Locate the cell with the specified text and output its (X, Y) center coordinate. 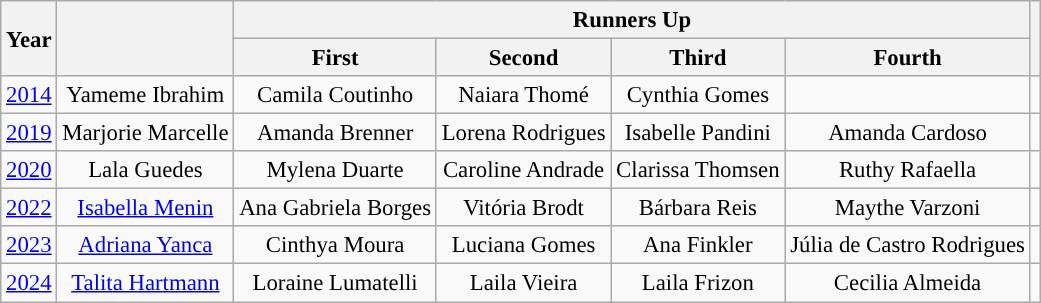
2023 (29, 245)
2022 (29, 208)
Adriana Yanca (146, 245)
Yameme Ibrahim (146, 95)
Loraine Lumatelli (335, 283)
Ana Finkler (698, 245)
Amanda Cardoso (908, 133)
Cecilia Almeida (908, 283)
Camila Coutinho (335, 95)
Talita Hartmann (146, 283)
Fourth (908, 58)
Second (523, 58)
Ana Gabriela Borges (335, 208)
Caroline Andrade (523, 170)
Vitória Brodt (523, 208)
Mylena Duarte (335, 170)
2020 (29, 170)
Year (29, 38)
Lorena Rodrigues (523, 133)
Naiara Thomé (523, 95)
Ruthy Rafaella (908, 170)
Luciana Gomes (523, 245)
Marjorie Marcelle (146, 133)
Amanda Brenner (335, 133)
First (335, 58)
Clarissa Thomsen (698, 170)
Bárbara Reis (698, 208)
2014 (29, 95)
2019 (29, 133)
Isabella Menin (146, 208)
Isabelle Pandini (698, 133)
Lala Guedes (146, 170)
Third (698, 58)
Runners Up (632, 20)
Cinthya Moura (335, 245)
Laila Frizon (698, 283)
Júlia de Castro Rodrigues (908, 245)
Maythe Varzoni (908, 208)
2024 (29, 283)
Laila Vieira (523, 283)
Cynthia Gomes (698, 95)
